Capture the cell that displays the provided text and extract its [X, Y] central coordinate. 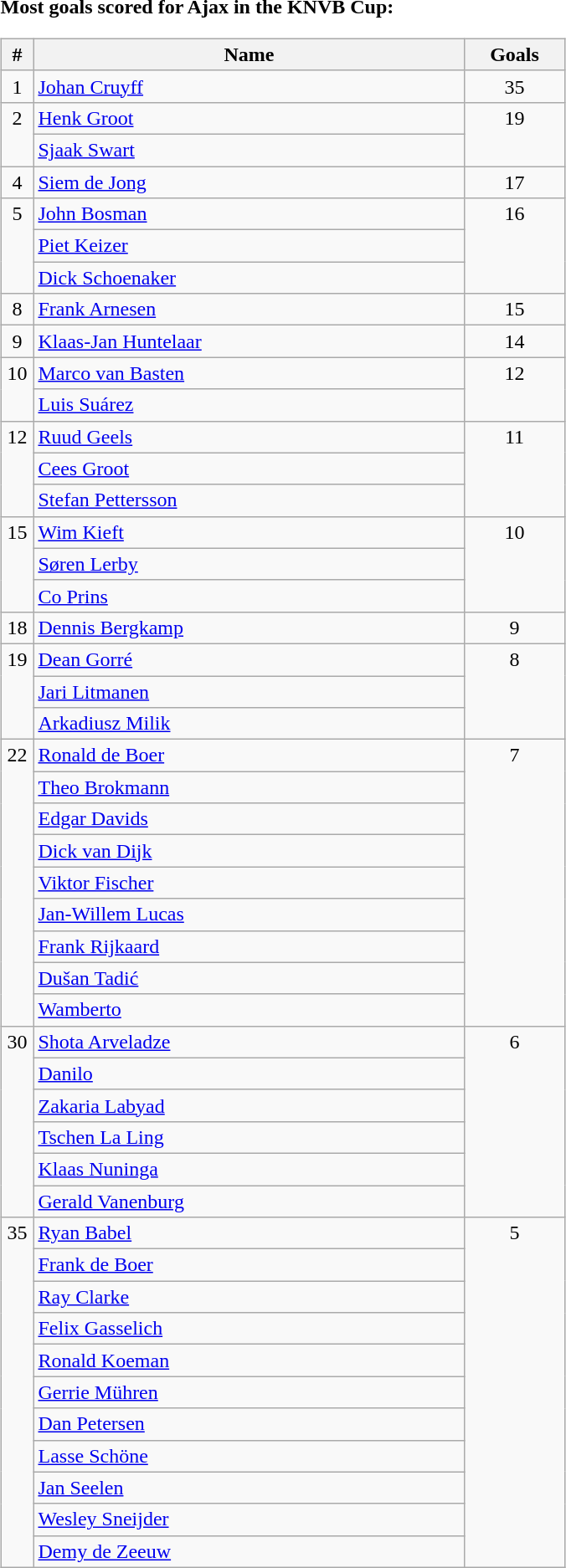
Wim Kieft [250, 532]
Dennis Bergkamp [250, 628]
Danilo [250, 1074]
Co Prins [250, 596]
Klaas-Jan Huntelaar [250, 341]
6 [514, 1121]
Name [250, 54]
Jan Seelen [250, 1488]
4 [17, 182]
2 [17, 134]
Viktor Fischer [250, 883]
Demy de Zeeuw [250, 1551]
Luis Suárez [250, 405]
Dean Gorré [250, 659]
Gerald Vanenburg [250, 1201]
Ryan Babel [250, 1233]
Felix Gasselich [250, 1329]
Tschen La Ling [250, 1137]
Frank Arnesen [250, 310]
17 [514, 182]
Ronald de Boer [250, 756]
Shota Arveladze [250, 1042]
1 [17, 86]
Theo Brokmann [250, 787]
Sjaak Swart [250, 150]
Siem de Jong [250, 182]
Ronald Koeman [250, 1360]
7 [514, 884]
Dick van Dijk [250, 851]
Edgar Davids [250, 819]
Ray Clarke [250, 1297]
16 [514, 246]
Wamberto [250, 1010]
22 [17, 884]
Henk Groot [250, 118]
Stefan Pettersson [250, 500]
Søren Lerby [250, 564]
Gerrie Mühren [250, 1392]
Wesley Sneijder [250, 1519]
Jan-Willem Lucas [250, 915]
Frank de Boer [250, 1265]
Lasse Schöne [250, 1456]
30 [17, 1121]
Zakaria Labyad [250, 1105]
Frank Rijkaard [250, 946]
Piet Keizer [250, 246]
14 [514, 341]
18 [17, 628]
Ruud Geels [250, 437]
Arkadiusz Milik [250, 724]
Dušan Tadić [250, 978]
Cees Groot [250, 469]
Johan Cruyff [250, 86]
Jari Litmanen [250, 692]
# [17, 54]
Goals [514, 54]
Dick Schoenaker [250, 278]
Dan Petersen [250, 1424]
11 [514, 469]
Marco van Basten [250, 373]
John Bosman [250, 214]
Klaas Nuninga [250, 1169]
